Return (X, Y) of the center of cell containing provided text 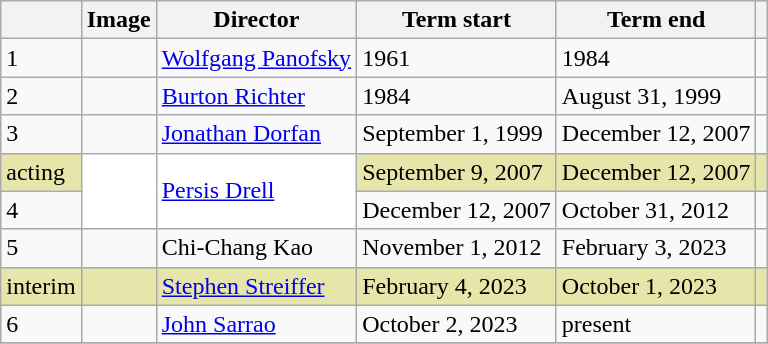
Wolfgang Panofsky (256, 58)
Term end (656, 20)
4 (41, 210)
September 9, 2007 (457, 172)
Stephen Streiffer (256, 286)
John Sarrao (256, 324)
1 (41, 58)
September 1, 1999 (457, 134)
Chi-Chang Kao (256, 248)
1961 (457, 58)
October 2, 2023 (457, 324)
present (656, 324)
Persis Drell (256, 191)
Jonathan Dorfan (256, 134)
interim (41, 286)
Director (256, 20)
Burton Richter (256, 96)
2 (41, 96)
February 3, 2023 (656, 248)
acting (41, 172)
6 (41, 324)
3 (41, 134)
February 4, 2023 (457, 286)
November 1, 2012 (457, 248)
October 31, 2012 (656, 210)
Term start (457, 20)
5 (41, 248)
Image (118, 20)
October 1, 2023 (656, 286)
August 31, 1999 (656, 96)
